Scan for the cell matching the given text and deliver its [x, y] coordinate at center. 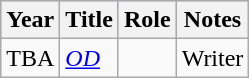
Role [147, 20]
Title [90, 20]
Notes [212, 20]
Writer [212, 58]
TBA [30, 58]
OD [90, 58]
Year [30, 20]
